From the cell containing the given text, extract its center point as [x, y] coordinate. 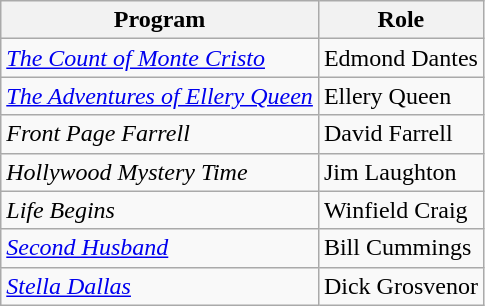
Second Husband [160, 248]
Front Page Farrell [160, 134]
Dick Grosvenor [400, 286]
The Adventures of Ellery Queen [160, 96]
David Farrell [400, 134]
Life Begins [160, 210]
Ellery Queen [400, 96]
Edmond Dantes [400, 58]
Program [160, 20]
Role [400, 20]
The Count of Monte Cristo [160, 58]
Hollywood Mystery Time [160, 172]
Bill Cummings [400, 248]
Winfield Craig [400, 210]
Stella Dallas [160, 286]
Jim Laughton [400, 172]
